Identify which cell holds the provided text, then report its [X, Y] central coordinate. 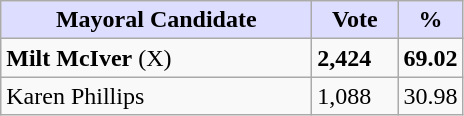
Vote [355, 20]
% [430, 20]
Karen Phillips [156, 96]
Milt McIver (X) [156, 58]
1,088 [355, 96]
Mayoral Candidate [156, 20]
2,424 [355, 58]
69.02 [430, 58]
30.98 [430, 96]
